From the cell containing the given text, extract its center point as [X, Y] coordinate. 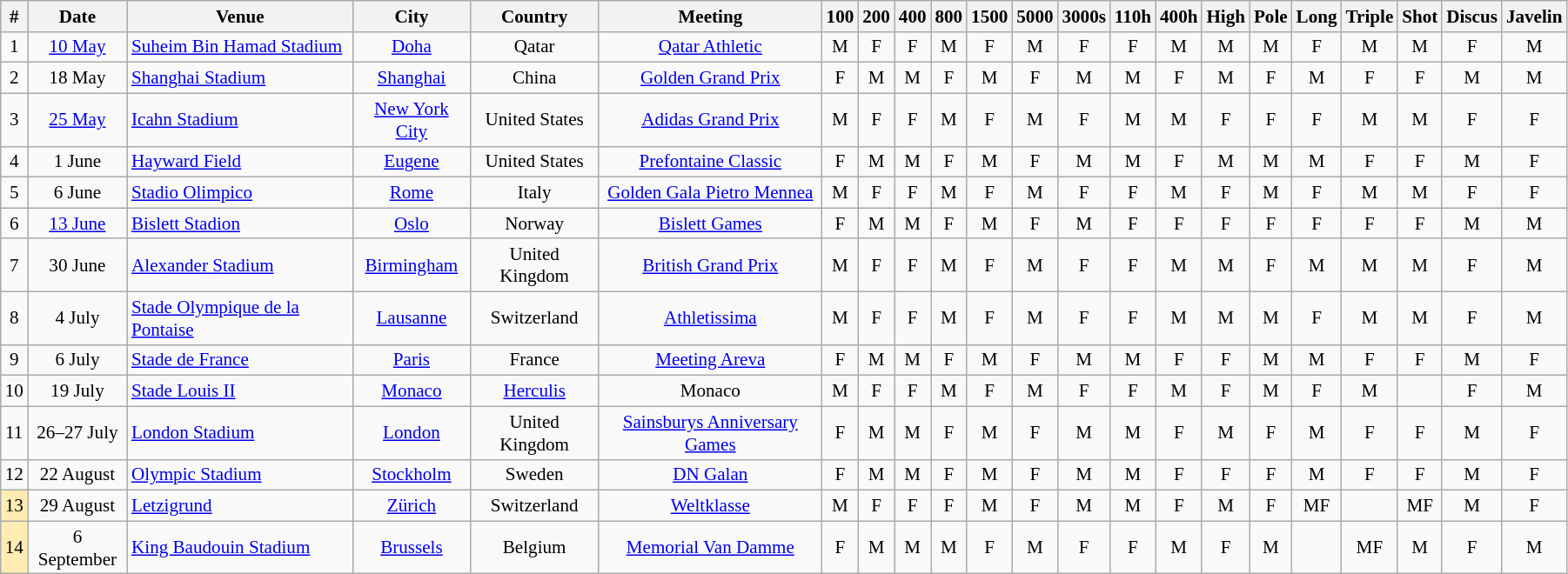
Pole [1270, 16]
France [534, 360]
5000 [1035, 16]
Discus [1472, 16]
100 [841, 16]
Doha [411, 47]
110h [1133, 16]
13 [14, 506]
18 May [77, 78]
Icahn Stadium [240, 120]
6 July [77, 360]
Weltklasse [710, 506]
Stade de France [240, 360]
London Stadium [240, 433]
29 August [77, 506]
Country [534, 16]
3000s [1083, 16]
400 [913, 16]
Bislett Games [710, 223]
Stockholm [411, 475]
3 [14, 120]
Stadio Olimpico [240, 193]
Athletissima [710, 318]
Zürich [411, 506]
Stade Louis II [240, 391]
City [411, 16]
Rome [411, 193]
Herculis [534, 391]
DN Galan [710, 475]
British Grand Prix [710, 264]
Stade Olympique de la Pontaise [240, 318]
13 June [77, 223]
6 June [77, 193]
2 [14, 78]
New York City [411, 120]
22 August [77, 475]
Date [77, 16]
30 June [77, 264]
4 July [77, 318]
Brussels [411, 548]
Golden Gala Pietro Mennea [710, 193]
Prefontaine Classic [710, 162]
Long [1317, 16]
Letzigrund [240, 506]
Birmingham [411, 264]
19 July [77, 391]
Alexander Stadium [240, 264]
Qatar [534, 47]
Eugene [411, 162]
10 May [77, 47]
Sweden [534, 475]
Olympic Stadium [240, 475]
Sainsburys Anniversary Games [710, 433]
Memorial Van Damme [710, 548]
# [14, 16]
400h [1178, 16]
Shot [1420, 16]
14 [14, 548]
9 [14, 360]
Lausanne [411, 318]
7 [14, 264]
6 September [77, 548]
Hayward Field [240, 162]
Adidas Grand Prix [710, 120]
25 May [77, 120]
11 [14, 433]
5 [14, 193]
Paris [411, 360]
Oslo [411, 223]
1 June [77, 162]
Golden Grand Prix [710, 78]
Italy [534, 193]
Venue [240, 16]
800 [949, 16]
8 [14, 318]
Meeting Areva [710, 360]
6 [14, 223]
China [534, 78]
200 [876, 16]
Triple [1370, 16]
Meeting [710, 16]
Qatar Athletic [710, 47]
King Baudouin Stadium [240, 548]
4 [14, 162]
12 [14, 475]
Belgium [534, 548]
Norway [534, 223]
Javelin [1535, 16]
Shanghai [411, 78]
London [411, 433]
1500 [989, 16]
Bislett Stadion [240, 223]
Shanghai Stadium [240, 78]
Suheim Bin Hamad Stadium [240, 47]
1 [14, 47]
High [1225, 16]
10 [14, 391]
26–27 July [77, 433]
